For the text-containing cell, return its midpoint in (X, Y) coordinate format. 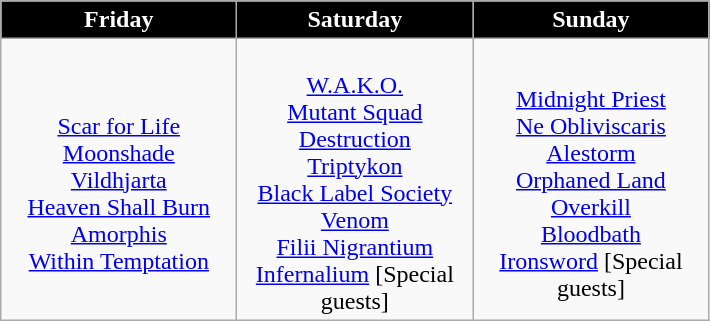
Midnight Priest Ne Obliviscaris Alestorm Orphaned Land Overkill Bloodbath Ironsword [Special guests] (591, 180)
Sunday (591, 20)
Saturday (355, 20)
W.A.K.O. Mutant Squad Destruction Triptykon Black Label Society Venom Filii Nigrantium Infernalium [Special guests] (355, 180)
Friday (119, 20)
Scar for Life Moonshade Vildhjarta Heaven Shall Burn Amorphis Within Temptation (119, 180)
